Return (X, Y) of the center of cell containing provided text 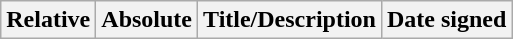
Date signed (446, 20)
Relative (48, 20)
Absolute (147, 20)
Title/Description (290, 20)
